Capture the cell that displays the provided text and extract its (x, y) central coordinate. 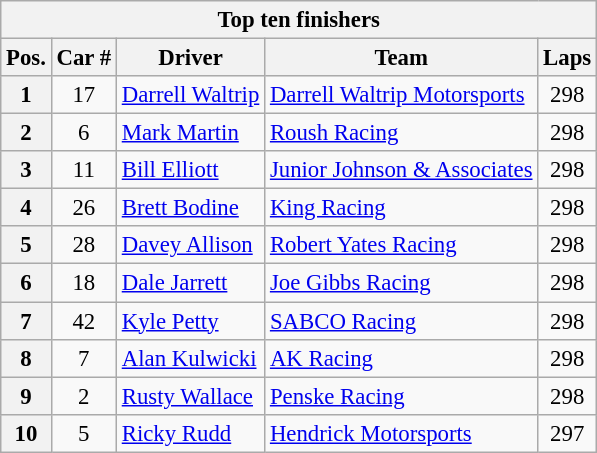
Brett Bodine (190, 208)
Joe Gibbs Racing (402, 283)
Hendrick Motorsports (402, 433)
Roush Racing (402, 133)
Penske Racing (402, 396)
SABCO Racing (402, 321)
28 (84, 245)
Junior Johnson & Associates (402, 170)
Ricky Rudd (190, 433)
11 (84, 170)
Davey Allison (190, 245)
Alan Kulwicki (190, 358)
Kyle Petty (190, 321)
Team (402, 58)
Car # (84, 58)
42 (84, 321)
10 (26, 433)
Dale Jarrett (190, 283)
297 (568, 433)
9 (26, 396)
Driver (190, 58)
King Racing (402, 208)
4 (26, 208)
Pos. (26, 58)
Bill Elliott (190, 170)
8 (26, 358)
3 (26, 170)
Mark Martin (190, 133)
17 (84, 95)
Darrell Waltrip (190, 95)
Laps (568, 58)
Rusty Wallace (190, 396)
Top ten finishers (299, 20)
1 (26, 95)
AK Racing (402, 358)
26 (84, 208)
Robert Yates Racing (402, 245)
Darrell Waltrip Motorsports (402, 95)
18 (84, 283)
